Output the (X, Y) coordinate of the center of the cell containing the given text.  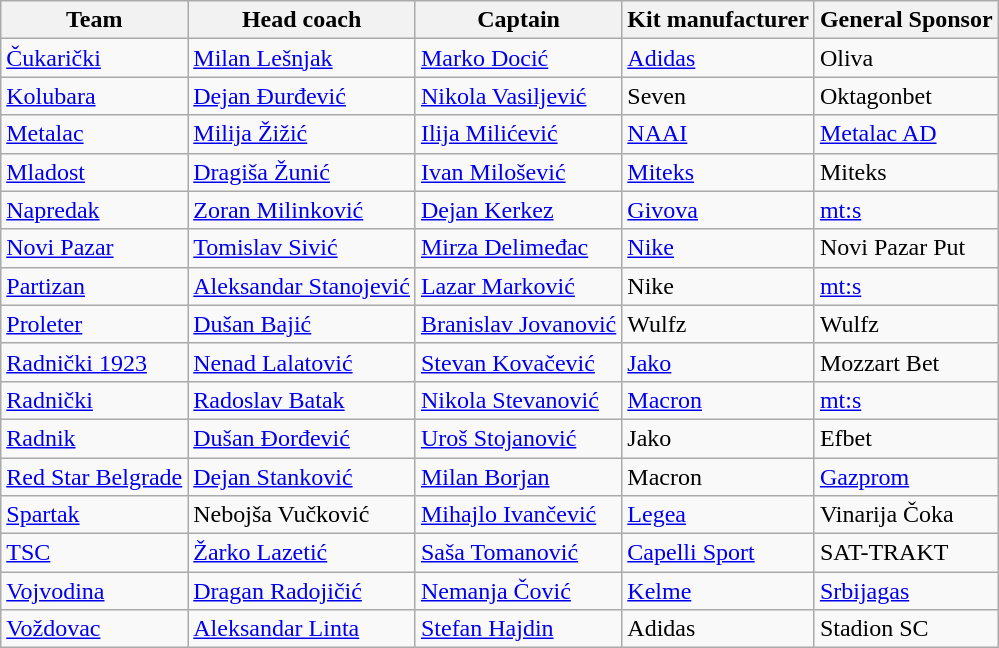
Dušan Bajić (302, 324)
Radnički (94, 400)
Nemanja Čović (518, 591)
Oktagonbet (906, 96)
Vinarija Čoka (906, 515)
Partizan (94, 286)
Legea (718, 515)
Voždovac (94, 629)
Stefan Hajdin (518, 629)
Mladost (94, 172)
Saša Tomanović (518, 553)
SAT-TRAKT (906, 553)
Uroš Stojanović (518, 438)
Dejan Đurđević (302, 96)
Dragan Radojičić (302, 591)
Red Star Belgrade (94, 477)
Dejan Kerkez (518, 210)
Dušan Đorđević (302, 438)
Mozzart Bet (906, 362)
Kit manufacturer (718, 20)
Novi Pazar (94, 248)
Radnik (94, 438)
Lazar Marković (518, 286)
Čukarički (94, 58)
Metalac (94, 134)
Givova (718, 210)
Marko Docić (518, 58)
Nenad Lalatović (302, 362)
Radoslav Batak (302, 400)
Branislav Jovanović (518, 324)
Milan Borjan (518, 477)
Gazprom (906, 477)
Žarko Lazetić (302, 553)
Spartak (94, 515)
Milija Žižić (302, 134)
Dejan Stanković (302, 477)
Aleksandar Stanojević (302, 286)
Kelme (718, 591)
Nebojša Vučković (302, 515)
Efbet (906, 438)
Seven (718, 96)
Capelli Sport (718, 553)
TSC (94, 553)
Proleter (94, 324)
Milan Lešnjak (302, 58)
Nikola Vasiljević (518, 96)
Nikola Stevanović (518, 400)
Zoran Milinković (302, 210)
Dragiša Žunić (302, 172)
Oliva (906, 58)
Ilija Milićević (518, 134)
Vojvodina (94, 591)
Team (94, 20)
Napredak (94, 210)
Novi Pazar Put (906, 248)
Mihajlo Ivančević (518, 515)
Metalac AD (906, 134)
Captain (518, 20)
Aleksandar Linta (302, 629)
Tomislav Sivić (302, 248)
Head coach (302, 20)
Stevan Kovačević (518, 362)
Mirza Delimeđac (518, 248)
Ivan Milošević (518, 172)
NAAI (718, 134)
General Sponsor (906, 20)
Srbijagas (906, 591)
Radnički 1923 (94, 362)
Stadion SC (906, 629)
Kolubara (94, 96)
